Locate the cell with the specified text and output its [X, Y] center coordinate. 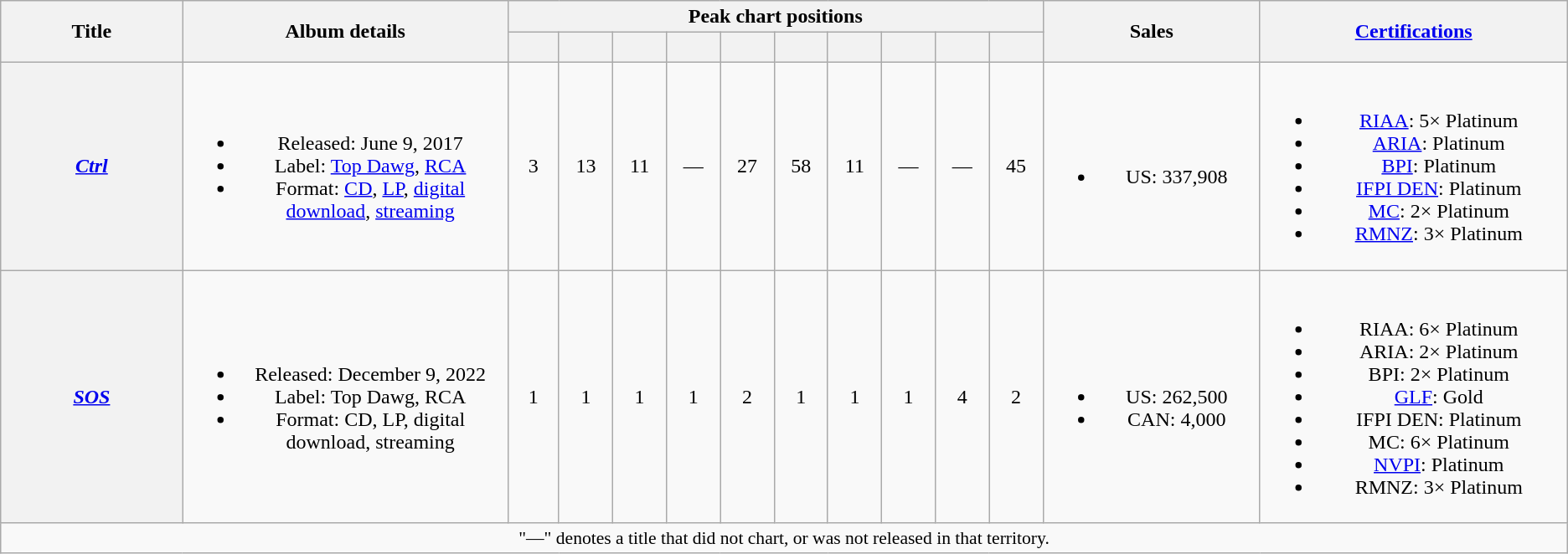
"—" denotes a title that did not chart, or was not released in that territory. [784, 538]
Album details [345, 32]
3 [533, 166]
13 [585, 166]
US: 337,908 [1151, 166]
58 [801, 166]
27 [747, 166]
SOS [92, 396]
Sales [1151, 32]
Title [92, 32]
RIAA: 5× PlatinumARIA: PlatinumBPI: PlatinumIFPI DEN: PlatinumMC: 2× PlatinumRMNZ: 3× Platinum [1414, 166]
Released: June 9, 2017Label: Top Dawg, RCAFormat: CD, LP, digital download, streaming [345, 166]
45 [1016, 166]
Certifications [1414, 32]
Released: December 9, 2022Label: Top Dawg, RCAFormat: CD, LP, digital download, streaming [345, 396]
Ctrl [92, 166]
US: 262,500CAN: 4,000 [1151, 396]
4 [962, 396]
Peak chart positions [776, 17]
RIAA: 6× PlatinumARIA: 2× PlatinumBPI: 2× PlatinumGLF: GoldIFPI DEN: PlatinumMC: 6× PlatinumNVPI: PlatinumRMNZ: 3× Platinum [1414, 396]
